Determine the [X, Y] coordinate at the center of the cell enclosing the given text.  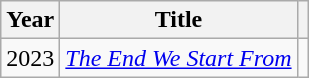
Title [178, 20]
The End We Start From [178, 58]
2023 [30, 58]
Year [30, 20]
